Extract the [X, Y] coordinate from the center of the cell holding the provided text.  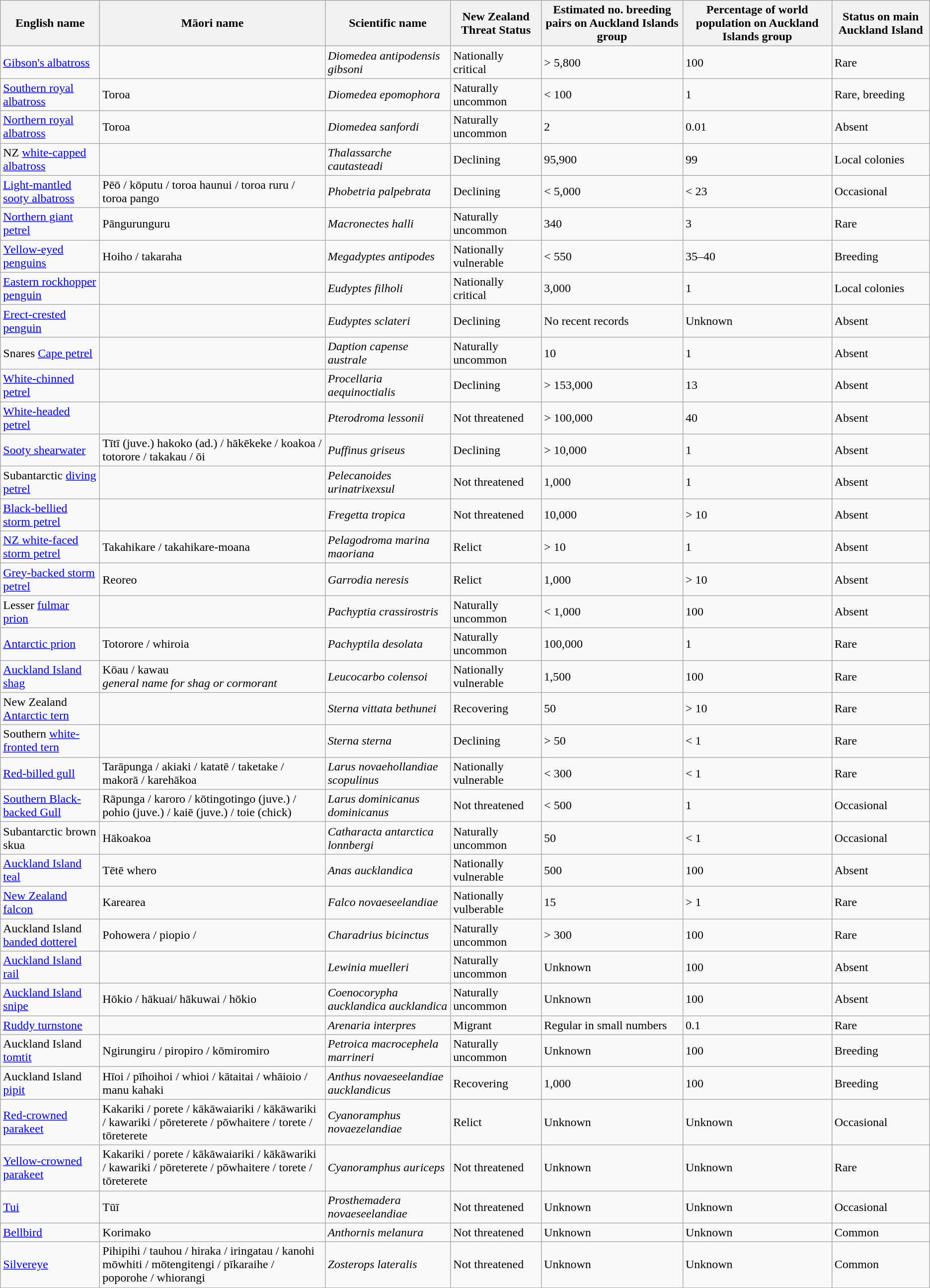
Diomedea epomophora [387, 94]
Korimako [213, 1232]
95,900 [612, 159]
Hōkio / hākuai/ hākuwai / hōkio [213, 999]
Tētē whero [213, 870]
Auckland Island banded dotterel [50, 935]
Anthornis melanura [387, 1232]
Arenaria interpres [387, 1025]
3,000 [612, 288]
NZ white-capped albatross [50, 159]
Nationally vulberable [496, 902]
Larus dominicanus dominicanus [387, 806]
Pterodroma lessonii [387, 417]
Hoiho / takaraha [213, 256]
Charadrius bicinctus [387, 935]
Auckland Island teal [50, 870]
Macronectes halli [387, 224]
New Zealand Antarctic tern [50, 708]
Reoreo [213, 579]
Ruddy turnstone [50, 1025]
Kōau / kawaugeneral name for shag or cormorant [213, 677]
> 300 [612, 935]
Silvereye [50, 1265]
1,500 [612, 677]
Pihipihi / tauhou / hiraka / iringatau / kanohi mōwhiti / mōtengitengi / pīkaraihe / poporohe / whiorangi [213, 1265]
Pelagodroma marina maoriana [387, 547]
Pachyptila desolata [387, 644]
Light-mantled sooty albatross [50, 192]
500 [612, 870]
< 550 [612, 256]
Status on main Auckland Island [880, 23]
Pachyptia crassirostris [387, 612]
Tarāpunga / akiaki / katatē / taketake / makorā / karehākoa [213, 773]
Northern royal albatross [50, 127]
Eudyptes sclateri [387, 321]
Hākoakoa [213, 837]
> 50 [612, 741]
Ngirungiru / piropiro / kōmiromiro [213, 1051]
New Zealand falcon [50, 902]
White-headed petrel [50, 417]
Pāngurunguru [213, 224]
Yellow-crowned parakeet [50, 1168]
Grey-backed storm petrel [50, 579]
Regular in small numbers [612, 1025]
Rāpunga / karoro / kōtingotingo (juve.) / pohio (juve.) / kaiē (juve.) / toie (chick) [213, 806]
0.01 [757, 127]
340 [612, 224]
Red-crowned parakeet [50, 1122]
Puffinus griseus [387, 450]
Tūī [213, 1207]
Takahikare / takahikare-moana [213, 547]
Anas aucklandica [387, 870]
Hīoi / pīhoihoi / whioi / kātaitai / whāioio / manu kahaki [213, 1083]
Phobetria palpebrata [387, 192]
Garrodia neresis [387, 579]
100,000 [612, 644]
Anthus novaeseelandiae aucklandicus [387, 1083]
< 1,000 [612, 612]
Eudyptes filholi [387, 288]
10 [612, 353]
Migrant [496, 1025]
Tītī (juve.) hakoko (ad.) / hākēkeke / koakoa / totorore / takakau / ōi [213, 450]
Cyanoramphus novaezelandiae [387, 1122]
2 [612, 127]
Lesser fulmar prion [50, 612]
Bellbird [50, 1232]
Zosterops lateralis [387, 1265]
English name [50, 23]
Northern giant petrel [50, 224]
Scientific name [387, 23]
Petroica macrocephela marrineri [387, 1051]
> 1 [757, 902]
0.1 [757, 1025]
Totorore / whiroia [213, 644]
> 100,000 [612, 417]
10,000 [612, 515]
Diomedea antipodensis gibsoni [387, 63]
Māori name [213, 23]
Subantarctic brown skua [50, 837]
Thalassarche cautasteadi [387, 159]
> 10,000 [612, 450]
Snares Cape petrel [50, 353]
Larus novaehollandiae scopulinus [387, 773]
Southern royal albatross [50, 94]
Red-billed gull [50, 773]
Black-bellied storm petrel [50, 515]
< 500 [612, 806]
Erect-crested penguin [50, 321]
Rare, breeding [880, 94]
Daption capense australe [387, 353]
White-chinned petrel [50, 385]
Southern white-fronted tern [50, 741]
Prosthemadera novaeseelandiae [387, 1207]
Diomedea sanfordi [387, 127]
Sooty shearwater [50, 450]
No recent records [612, 321]
Sterna vittata bethunei [387, 708]
Megadyptes antipodes [387, 256]
NZ white-faced storm petrel [50, 547]
Yellow-eyed penguins [50, 256]
Lewinia muelleri [387, 968]
Falco novaeseelandiae [387, 902]
Catharacta antarctica lonnbergi [387, 837]
Pelecanoides urinatrixexsul [387, 483]
Sterna sterna [387, 741]
Gibson's albatross [50, 63]
New Zealand Threat Status [496, 23]
Auckland Island snipe [50, 999]
Coenocorypha aucklandica aucklandica [387, 999]
Karearea [213, 902]
Southern Black-backed Gull [50, 806]
Estimated no. breeding pairs on Auckland Islands group [612, 23]
3 [757, 224]
Auckland Island shag [50, 677]
> 5,800 [612, 63]
15 [612, 902]
13 [757, 385]
Pēō / kōputu / toroa haunui / toroa ruru / toroa pango [213, 192]
Eastern rockhopper penguin [50, 288]
Percentage of world population on Auckland Islands group [757, 23]
40 [757, 417]
Pohowera / piopio / [213, 935]
Fregetta tropica [387, 515]
Antarctic prion [50, 644]
Auckland Island rail [50, 968]
99 [757, 159]
Auckland Island tomtit [50, 1051]
< 300 [612, 773]
Procellaria aequinoctialis [387, 385]
< 23 [757, 192]
< 5,000 [612, 192]
< 100 [612, 94]
Auckland Island pipit [50, 1083]
Subantarctic diving petrel [50, 483]
> 153,000 [612, 385]
Leucocarbo colensoi [387, 677]
35–40 [757, 256]
Cyanoramphus auriceps [387, 1168]
Tui [50, 1207]
